Determine the (x, y) coordinate at the center of the cell enclosing the given text.  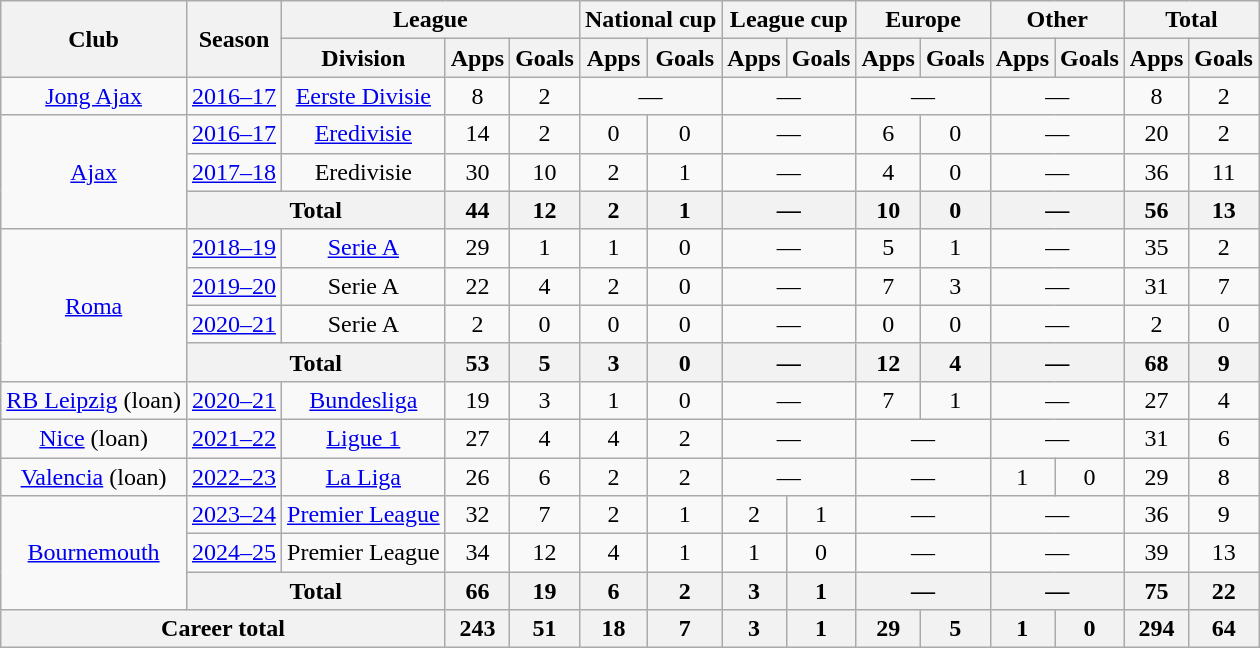
39 (1156, 553)
Jong Ajax (94, 96)
2023–24 (234, 515)
44 (477, 210)
Ligue 1 (364, 438)
243 (477, 629)
2024–25 (234, 553)
26 (477, 477)
66 (477, 591)
2017–18 (234, 172)
Ajax (94, 172)
Club (94, 39)
2019–20 (234, 286)
2022–23 (234, 477)
32 (477, 515)
La Liga (364, 477)
Eerste Divisie (364, 96)
League cup (789, 20)
RB Leipzig (loan) (94, 400)
20 (1156, 134)
Division (364, 58)
75 (1156, 591)
2018–19 (234, 248)
14 (477, 134)
Other (1057, 20)
2021–22 (234, 438)
294 (1156, 629)
Bundesliga (364, 400)
Nice (loan) (94, 438)
68 (1156, 362)
Valencia (loan) (94, 477)
56 (1156, 210)
Season (234, 39)
League (431, 20)
11 (1224, 172)
18 (613, 629)
51 (545, 629)
30 (477, 172)
Career total (223, 629)
National cup (650, 20)
Bournemouth (94, 553)
53 (477, 362)
Roma (94, 305)
35 (1156, 248)
64 (1224, 629)
Europe (923, 20)
34 (477, 553)
